Locate the cell with the specified text and output its (x, y) center coordinate. 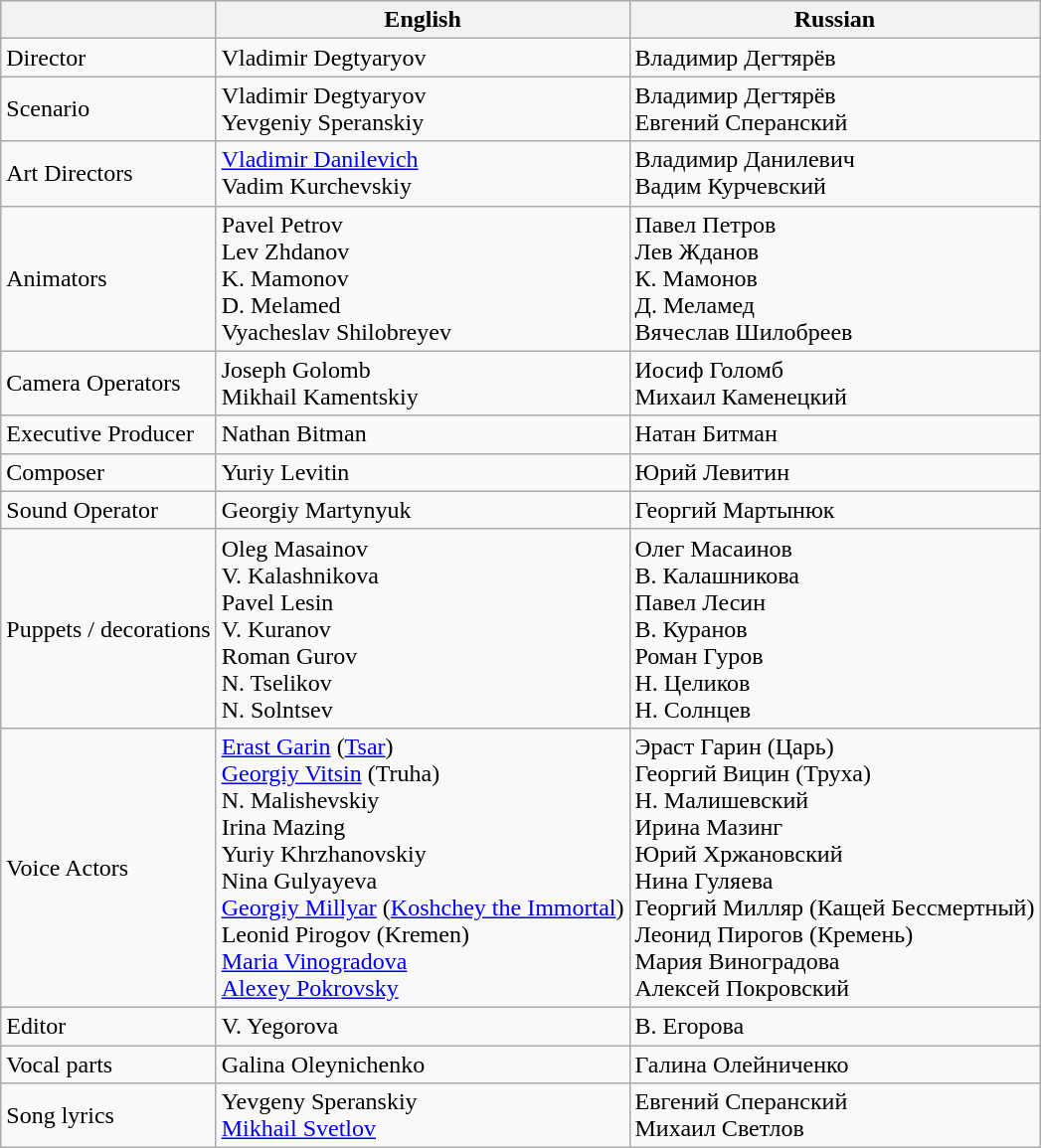
Galina Oleynichenko (423, 1065)
Joseph GolombMikhail Kamentskiy (423, 384)
В. Егорова (835, 1026)
Иосиф ГоломбМихаил Каменецкий (835, 384)
Vocal parts (108, 1065)
Song lyrics (108, 1115)
Nathan Bitman (423, 434)
Georgiy Martynyuk (423, 510)
Oleg MasainovV. KalashnikovaPavel LesinV. KuranovRoman GurovN. TselikovN. Solntsev (423, 628)
Pavel PetrovLev ZhdanovK. MamonovD. MelamedVyacheslav Shilobreyev (423, 278)
Art Directors (108, 173)
Composer (108, 472)
Евгений СперанскийМихаил Светлов (835, 1115)
Павел ПетровЛев ЖдановК. МамоновД. МеламедВячеслав Шилобреев (835, 278)
Юрий Левитин (835, 472)
Vladimir DanilevichVadim Kurchevskiy (423, 173)
Галина Олейниченко (835, 1065)
Editor (108, 1026)
Владимир Дегтярёв (835, 58)
Director (108, 58)
Sound Operator (108, 510)
Vladimir Degtyaryov (423, 58)
Puppets / decorations (108, 628)
Георгий Мартынюк (835, 510)
Voice Actors (108, 867)
English (423, 20)
Yevgeny SperanskiyMikhail Svetlov (423, 1115)
V. Yegorova (423, 1026)
Vladimir DegtyaryovYevgeniy Speranskiy (423, 109)
Олег МасаиновВ. КалашниковаПавел ЛесинВ. КурановРоман ГуровН. ЦеликовН. Солнцев (835, 628)
Натан Битман (835, 434)
Executive Producer (108, 434)
Scenario (108, 109)
Camera Operators (108, 384)
Владимир ДанилевичВадим Курчевский (835, 173)
Yuriy Levitin (423, 472)
Russian (835, 20)
Владимир ДегтярёвЕвгений Сперанский (835, 109)
Animators (108, 278)
